Return [X, Y] of the center of cell containing provided text 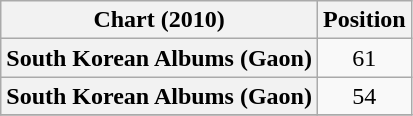
54 [364, 96]
Position [364, 20]
61 [364, 58]
Chart (2010) [160, 20]
